Find where the given text appears and provide that cell's center as [x, y] coordinate. 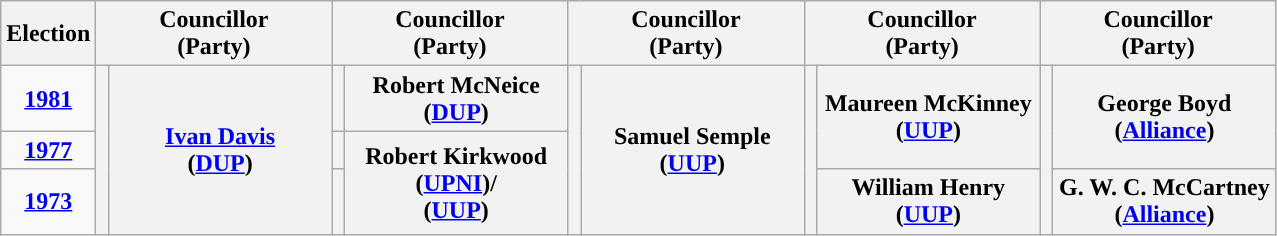
1977 [48, 150]
William Henry (UUP) [929, 202]
1981 [48, 98]
Election [48, 34]
Ivan Davis (DUP) [220, 150]
G. W. C. McCartney (Alliance) [1165, 202]
Robert McNeice (DUP) [456, 98]
Samuel Semple (UUP) [692, 150]
1973 [48, 202]
Robert Kirkwood (UPNI)/ (UUP) [456, 182]
George Boyd (Alliance) [1165, 118]
Maureen McKinney (UUP) [929, 118]
